Find where the given text appears and provide that cell's center as [x, y] coordinate. 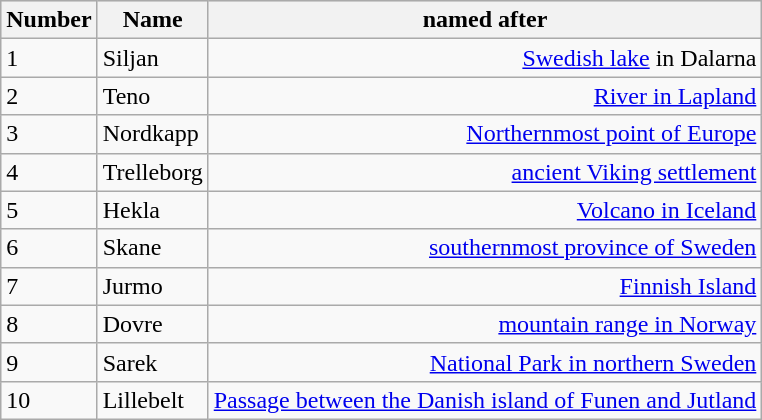
Sarek [152, 362]
Passage between the Danish island of Funen and Jutland [485, 400]
8 [49, 324]
Skane [152, 248]
Trelleborg [152, 172]
Northernmost point of Europe [485, 134]
mountain range in Norway [485, 324]
1 [49, 58]
Lillebelt [152, 400]
5 [49, 210]
Volcano in Iceland [485, 210]
southernmost province of Sweden [485, 248]
Dovre [152, 324]
3 [49, 134]
River in Lapland [485, 96]
2 [49, 96]
Finnish Island [485, 286]
9 [49, 362]
National Park in northern Sweden [485, 362]
Jurmo [152, 286]
10 [49, 400]
Number [49, 20]
named after [485, 20]
ancient Viking settlement [485, 172]
Teno [152, 96]
4 [49, 172]
Siljan [152, 58]
Swedish lake in Dalarna [485, 58]
6 [49, 248]
Hekla [152, 210]
7 [49, 286]
Name [152, 20]
Nordkapp [152, 134]
